Identify which cell holds the provided text, then report its [x, y] central coordinate. 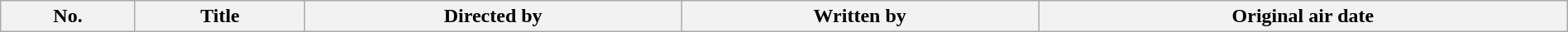
Original air date [1303, 16]
No. [68, 16]
Directed by [493, 16]
Written by [860, 16]
Title [220, 16]
